Capture the cell that displays the provided text and extract its (x, y) central coordinate. 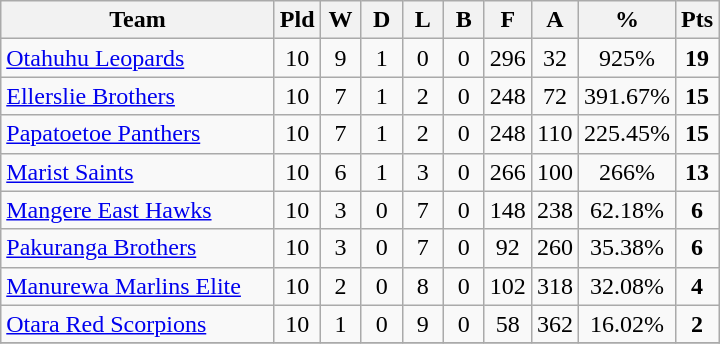
Pakuranga Brothers (138, 248)
35.38% (626, 248)
D (382, 20)
260 (554, 248)
Otara Red Scorpions (138, 324)
L (422, 20)
W (340, 20)
Papatoetoe Panthers (138, 134)
19 (696, 58)
362 (554, 324)
B (464, 20)
238 (554, 210)
Pts (696, 20)
Otahuhu Leopards (138, 58)
Mangere East Hawks (138, 210)
A (554, 20)
925% (626, 58)
8 (422, 286)
100 (554, 172)
% (626, 20)
Manurewa Marlins Elite (138, 286)
148 (508, 210)
62.18% (626, 210)
Team (138, 20)
296 (508, 58)
318 (554, 286)
13 (696, 172)
4 (696, 286)
32.08% (626, 286)
225.45% (626, 134)
391.67% (626, 96)
58 (508, 324)
266 (508, 172)
72 (554, 96)
Pld (297, 20)
Marist Saints (138, 172)
266% (626, 172)
32 (554, 58)
102 (508, 286)
16.02% (626, 324)
Ellerslie Brothers (138, 96)
92 (508, 248)
110 (554, 134)
F (508, 20)
